Capture the cell that displays the provided text and extract its [x, y] central coordinate. 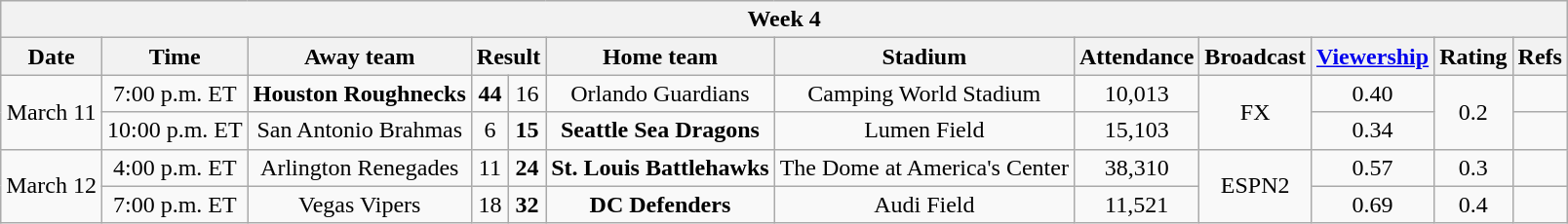
Camping World Stadium [924, 93]
Stadium [924, 56]
18 [490, 205]
4:00 p.m. ET [175, 168]
11,521 [1136, 205]
16 [528, 93]
Time [175, 56]
Viewership [1372, 56]
DC Defenders [660, 205]
Refs [1540, 56]
Result [508, 56]
Attendance [1136, 56]
Away team [359, 56]
Date [52, 56]
Home team [660, 56]
0.69 [1372, 205]
32 [528, 205]
March 12 [52, 186]
Rating [1473, 56]
24 [528, 168]
11 [490, 168]
St. Louis Battlehawks [660, 168]
Broadcast [1256, 56]
0.3 [1473, 168]
10:00 p.m. ET [175, 131]
6 [490, 131]
FX [1256, 112]
44 [490, 93]
0.57 [1372, 168]
0.34 [1372, 131]
The Dome at America's Center [924, 168]
San Antonio Brahmas [359, 131]
March 11 [52, 112]
38,310 [1136, 168]
15,103 [1136, 131]
Lumen Field [924, 131]
0.40 [1372, 93]
Week 4 [784, 19]
Arlington Renegades [359, 168]
10,013 [1136, 93]
Orlando Guardians [660, 93]
Seattle Sea Dragons [660, 131]
ESPN2 [1256, 186]
0.4 [1473, 205]
0.2 [1473, 112]
Audi Field [924, 205]
Vegas Vipers [359, 205]
Houston Roughnecks [359, 93]
15 [528, 131]
